Detect which cell encompasses the target text, then output its (x, y) center coordinate. 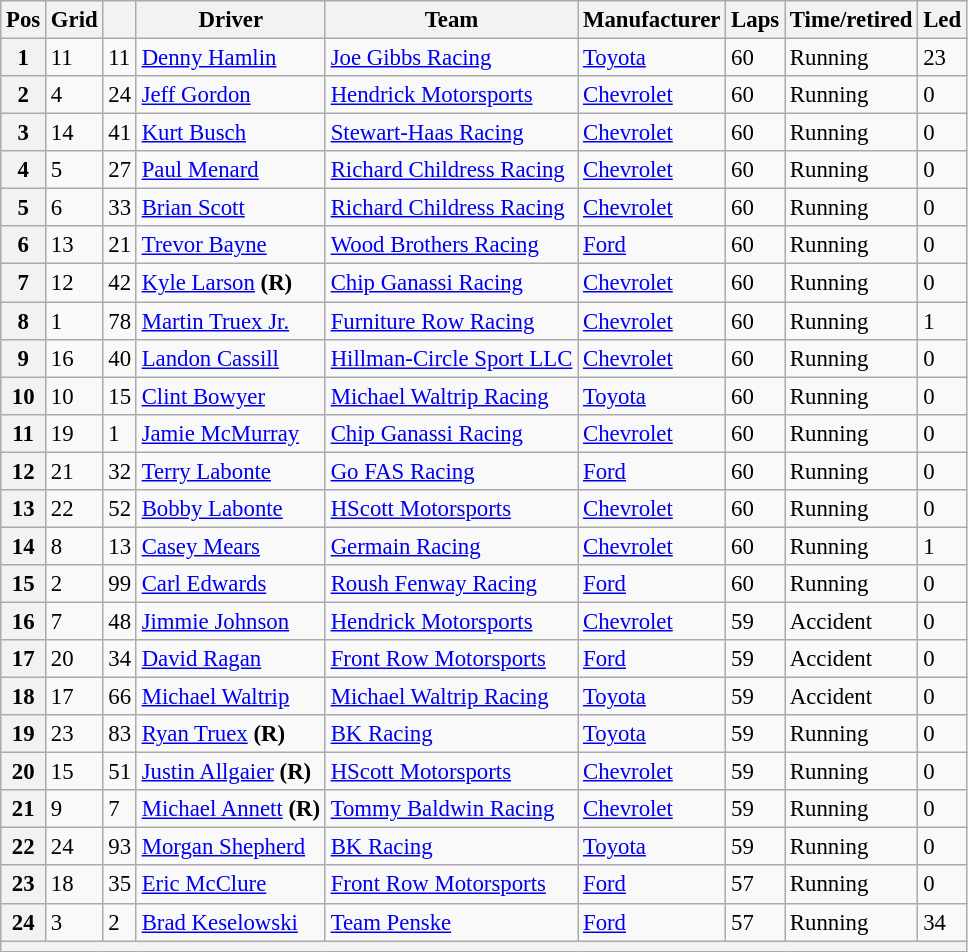
Team (451, 20)
41 (120, 133)
Kyle Larson (R) (230, 283)
Laps (756, 20)
Landon Cassill (230, 358)
Brad Keselowski (230, 922)
Jamie McMurray (230, 433)
Jeff Gordon (230, 95)
Carl Edwards (230, 584)
Eric McClure (230, 885)
Go FAS Racing (451, 471)
Clint Bowyer (230, 396)
Justin Allgaier (R) (230, 772)
40 (120, 358)
66 (120, 697)
Jimmie Johnson (230, 621)
78 (120, 321)
Paul Menard (230, 170)
Germain Racing (451, 546)
Led (942, 20)
Bobby Labonte (230, 509)
93 (120, 847)
99 (120, 584)
42 (120, 283)
Morgan Shepherd (230, 847)
Martin Truex Jr. (230, 321)
Tommy Baldwin Racing (451, 809)
Brian Scott (230, 208)
32 (120, 471)
David Ragan (230, 659)
51 (120, 772)
Ryan Truex (R) (230, 734)
Michael Waltrip (230, 697)
Kurt Busch (230, 133)
Casey Mears (230, 546)
Grid (74, 20)
52 (120, 509)
Trevor Bayne (230, 245)
Denny Hamlin (230, 58)
Furniture Row Racing (451, 321)
Team Penske (451, 922)
33 (120, 208)
48 (120, 621)
Hillman-Circle Sport LLC (451, 358)
83 (120, 734)
Manufacturer (652, 20)
Stewart-Haas Racing (451, 133)
Michael Annett (R) (230, 809)
Joe Gibbs Racing (451, 58)
Wood Brothers Racing (451, 245)
Terry Labonte (230, 471)
Time/retired (850, 20)
35 (120, 885)
Driver (230, 20)
Pos (24, 20)
Roush Fenway Racing (451, 584)
27 (120, 170)
